Locate the cell with the specified text and output its [X, Y] center coordinate. 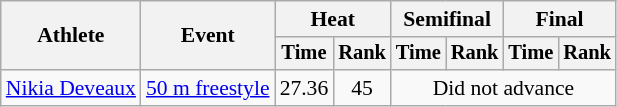
Nikia Deveaux [71, 88]
45 [362, 88]
Did not advance [504, 88]
27.36 [304, 88]
Final [559, 19]
Semifinal [447, 19]
Athlete [71, 36]
Heat [333, 19]
50 m freestyle [208, 88]
Event [208, 36]
